Scan for the cell matching the given text and deliver its [x, y] coordinate at center. 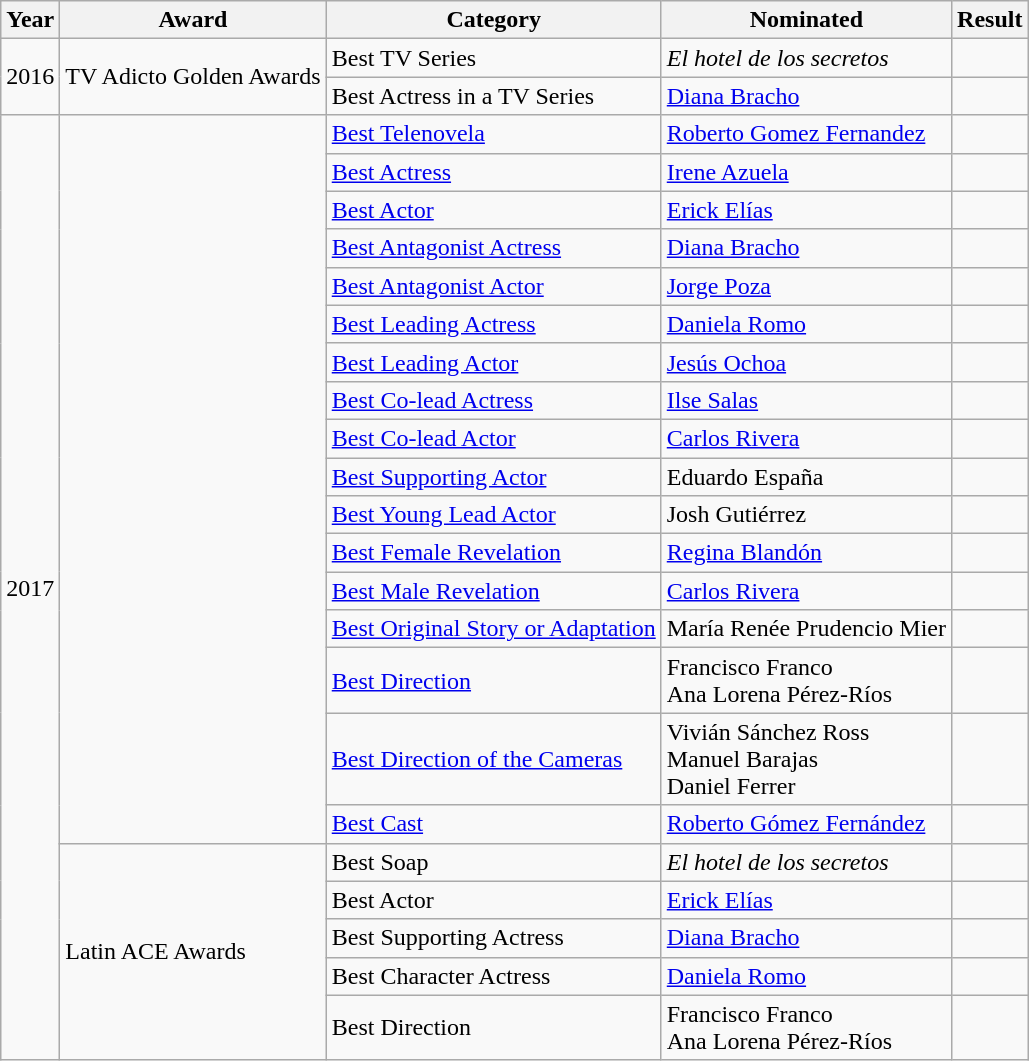
Best Supporting Actor [494, 477]
Nominated [806, 20]
Best Actress in a TV Series [494, 96]
Vivián Sánchez Ross Manuel Barajas Daniel Ferrer [806, 759]
Best Co-lead Actor [494, 438]
Best Cast [494, 824]
Year [30, 20]
Best Co-lead Actress [494, 400]
Best Antagonist Actress [494, 248]
Best Original Story or Adaptation [494, 629]
Best Telenovela [494, 134]
Best Character Actress [494, 976]
Award [193, 20]
Ilse Salas [806, 400]
Best Young Lead Actor [494, 515]
María Renée Prudencio Mier [806, 629]
Best Actress [494, 172]
Regina Blandón [806, 553]
Best Leading Actor [494, 362]
Result [990, 20]
Roberto Gómez Fernández [806, 824]
Roberto Gomez Fernandez [806, 134]
Latin ACE Awards [193, 952]
2016 [30, 77]
Best Female Revelation [494, 553]
Best Male Revelation [494, 591]
Best Direction of the Cameras [494, 759]
Irene Azuela [806, 172]
Jorge Poza [806, 286]
2017 [30, 588]
Best Antagonist Actor [494, 286]
Josh Gutiérrez [806, 515]
Eduardo España [806, 477]
Jesús Ochoa [806, 362]
TV Adicto Golden Awards [193, 77]
Best Soap [494, 862]
Best Leading Actress [494, 324]
Category [494, 20]
Best TV Series [494, 58]
Best Supporting Actress [494, 938]
